Search for the cell housing the specified text and yield its [x, y] center coordinate. 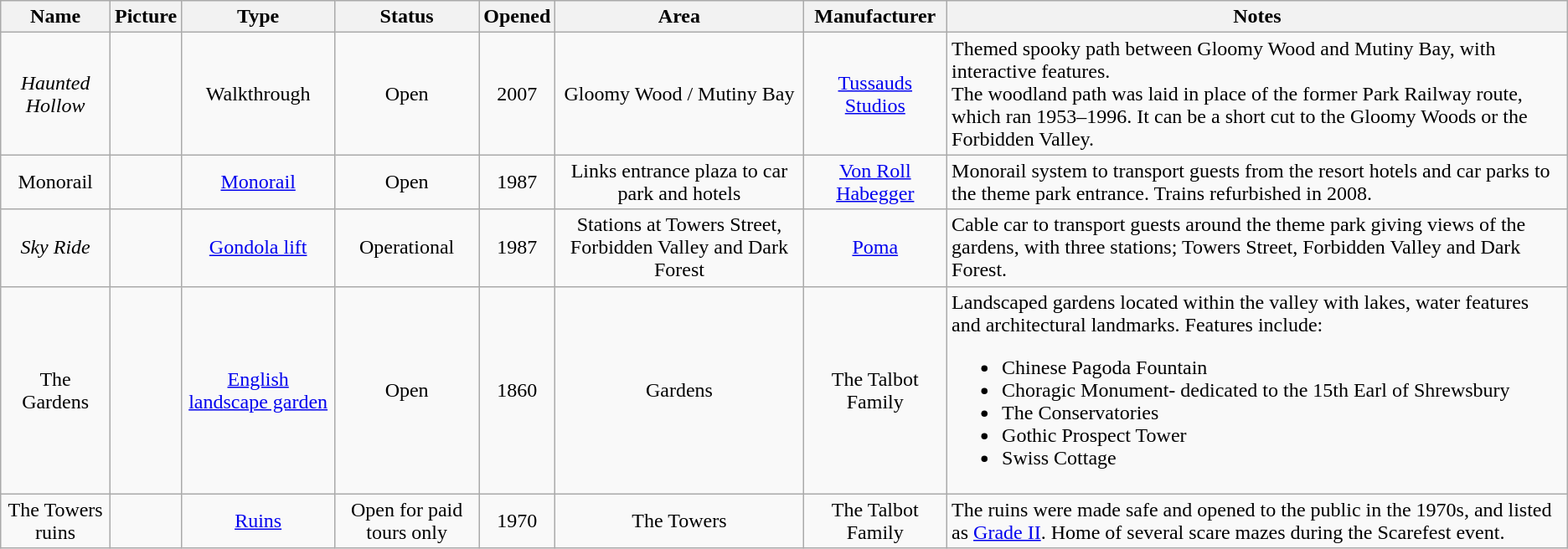
The Towers ruins [55, 521]
Manufacturer [875, 17]
Gloomy Wood / Mutiny Bay [679, 94]
Haunted Hollow [55, 94]
Ruins [258, 521]
The ruins were made safe and opened to the public in the 1970s, and listed as Grade II. Home of several scare mazes during the Scarefest event. [1258, 521]
Stations at Towers Street, Forbidden Valley and Dark Forest [679, 248]
Gardens [679, 390]
Type [258, 17]
Operational [407, 248]
Monorail system to transport guests from the resort hotels and car parks to the theme park entrance. Trains refurbished in 2008. [1258, 182]
The Gardens [55, 390]
2007 [518, 94]
1860 [518, 390]
Von Roll Habegger [875, 182]
Tussauds Studios [875, 94]
Status [407, 17]
The Towers [679, 521]
Gondola lift [258, 248]
Open for paid tours only [407, 521]
Opened [518, 17]
Walkthrough [258, 94]
Notes [1258, 17]
Links entrance plaza to car park and hotels [679, 182]
1970 [518, 521]
Poma [875, 248]
English landscape garden [258, 390]
Area [679, 17]
Sky Ride [55, 248]
Picture [146, 17]
Name [55, 17]
